Identify which cell holds the provided text, then report its (x, y) central coordinate. 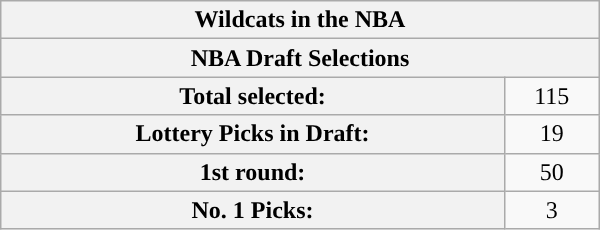
Lottery Picks in Draft: (253, 134)
3 (552, 210)
Wildcats in the NBA (300, 20)
1st round: (253, 172)
50 (552, 172)
NBA Draft Selections (300, 58)
19 (552, 134)
No. 1 Picks: (253, 210)
Total selected: (253, 96)
115 (552, 96)
